Pinpoint the cell where the given text exists, returning its (X, Y) midpoint coordinate. 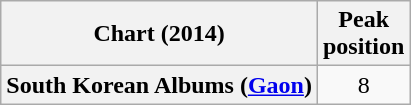
Chart (2014) (160, 34)
8 (363, 85)
South Korean Albums (Gaon) (160, 85)
Peakposition (363, 34)
